Capture the cell that displays the provided text and extract its [X, Y] central coordinate. 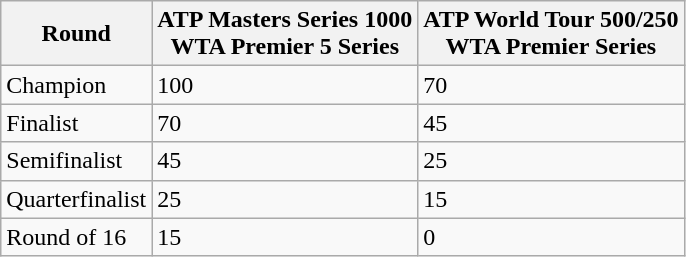
Finalist [76, 123]
100 [285, 85]
Semifinalist [76, 161]
ATP Masters Series 1000 WTA Premier 5 Series [285, 34]
Champion [76, 85]
0 [551, 237]
ATP World Tour 500/250 WTA Premier Series [551, 34]
Round [76, 34]
Round of 16 [76, 237]
Quarterfinalist [76, 199]
